Find where the given text appears and provide that cell's center as (X, Y) coordinate. 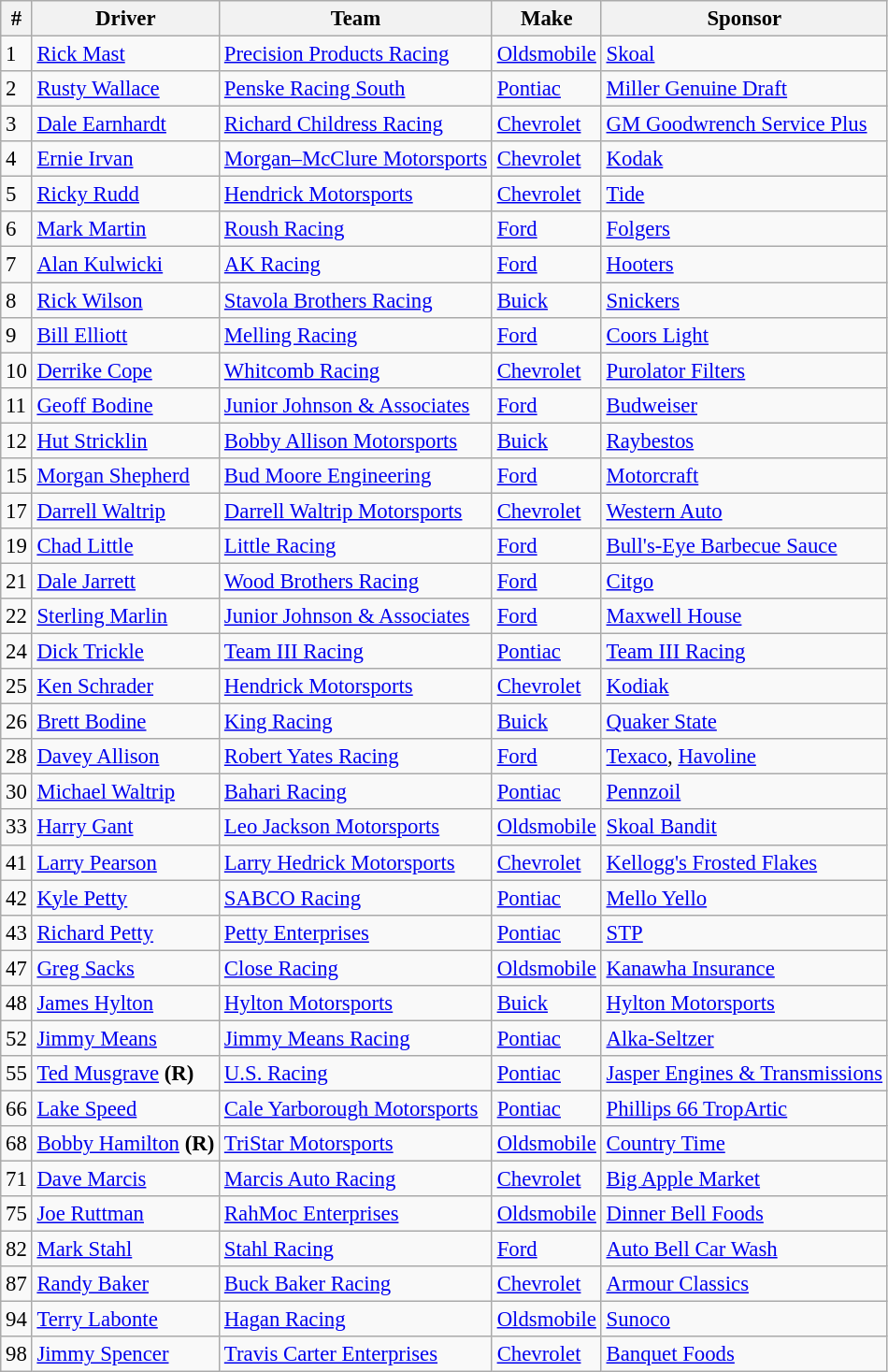
52 (17, 1038)
Buck Baker Racing (356, 1284)
Darrell Waltrip (125, 511)
25 (17, 686)
Hut Stricklin (125, 440)
41 (17, 862)
Rick Mast (125, 54)
Alan Kulwicki (125, 265)
5 (17, 195)
71 (17, 1179)
7 (17, 265)
Jasper Engines & Transmissions (744, 1074)
RahMoc Enterprises (356, 1214)
Penske Racing South (356, 89)
AK Racing (356, 265)
King Racing (356, 722)
TriStar Motorsports (356, 1144)
Darrell Waltrip Motorsports (356, 511)
8 (17, 300)
Citgo (744, 581)
Coors Light (744, 335)
Ted Musgrave (R) (125, 1074)
Larry Pearson (125, 862)
Little Racing (356, 546)
Roush Racing (356, 229)
Bill Elliott (125, 335)
Wood Brothers Racing (356, 581)
Close Racing (356, 968)
Ricky Rudd (125, 195)
Stavola Brothers Racing (356, 300)
Ken Schrader (125, 686)
Morgan Shepherd (125, 476)
55 (17, 1074)
Folgers (744, 229)
87 (17, 1284)
Greg Sacks (125, 968)
James Hylton (125, 1004)
Skoal Bandit (744, 828)
Mark Stahl (125, 1249)
82 (17, 1249)
Auto Bell Car Wash (744, 1249)
Quaker State (744, 722)
Dale Jarrett (125, 581)
Purolator Filters (744, 370)
Terry Labonte (125, 1320)
30 (17, 792)
Michael Waltrip (125, 792)
Dick Trickle (125, 652)
10 (17, 370)
68 (17, 1144)
Budweiser (744, 405)
3 (17, 124)
6 (17, 229)
Richard Petty (125, 932)
Rusty Wallace (125, 89)
Mark Martin (125, 229)
9 (17, 335)
Phillips 66 TropArtic (744, 1108)
Brett Bodine (125, 722)
75 (17, 1214)
Joe Ruttman (125, 1214)
Lake Speed (125, 1108)
28 (17, 757)
Raybestos (744, 440)
17 (17, 511)
22 (17, 616)
Bud Moore Engineering (356, 476)
Morgan–McClure Motorsports (356, 159)
Cale Yarborough Motorsports (356, 1108)
SABCO Racing (356, 898)
Country Time (744, 1144)
Melling Racing (356, 335)
1 (17, 54)
Hagan Racing (356, 1320)
15 (17, 476)
94 (17, 1320)
U.S. Racing (356, 1074)
Driver (125, 19)
Leo Jackson Motorsports (356, 828)
Whitcomb Racing (356, 370)
Larry Hedrick Motorsports (356, 862)
48 (17, 1004)
26 (17, 722)
19 (17, 546)
Hooters (744, 265)
Robert Yates Racing (356, 757)
Rick Wilson (125, 300)
Motorcraft (744, 476)
Team (356, 19)
Maxwell House (744, 616)
Tide (744, 195)
Derrike Cope (125, 370)
Armour Classics (744, 1284)
Marcis Auto Racing (356, 1179)
Bobby Allison Motorsports (356, 440)
Snickers (744, 300)
Kellogg's Frosted Flakes (744, 862)
Petty Enterprises (356, 932)
Jimmy Means (125, 1038)
Kanawha Insurance (744, 968)
Bahari Racing (356, 792)
Geoff Bodine (125, 405)
Skoal (744, 54)
Sterling Marlin (125, 616)
Mello Yello (744, 898)
Dinner Bell Foods (744, 1214)
Richard Childress Racing (356, 124)
Kyle Petty (125, 898)
12 (17, 440)
Dave Marcis (125, 1179)
Sunoco (744, 1320)
Miller Genuine Draft (744, 89)
Kodiak (744, 686)
Big Apple Market (744, 1179)
Texaco, Havoline (744, 757)
Precision Products Racing (356, 54)
Randy Baker (125, 1284)
Jimmy Means Racing (356, 1038)
Kodak (744, 159)
GM Goodwrench Service Plus (744, 124)
Chad Little (125, 546)
Davey Allison (125, 757)
Ernie Irvan (125, 159)
Pennzoil (744, 792)
# (17, 19)
Harry Gant (125, 828)
Sponsor (744, 19)
Western Auto (744, 511)
STP (744, 932)
47 (17, 968)
Dale Earnhardt (125, 124)
Bull's-Eye Barbecue Sauce (744, 546)
43 (17, 932)
66 (17, 1108)
Bobby Hamilton (R) (125, 1144)
33 (17, 828)
Make (546, 19)
2 (17, 89)
21 (17, 581)
24 (17, 652)
42 (17, 898)
4 (17, 159)
11 (17, 405)
Alka-Seltzer (744, 1038)
Stahl Racing (356, 1249)
